From the cell containing the given text, extract its center point as [X, Y] coordinate. 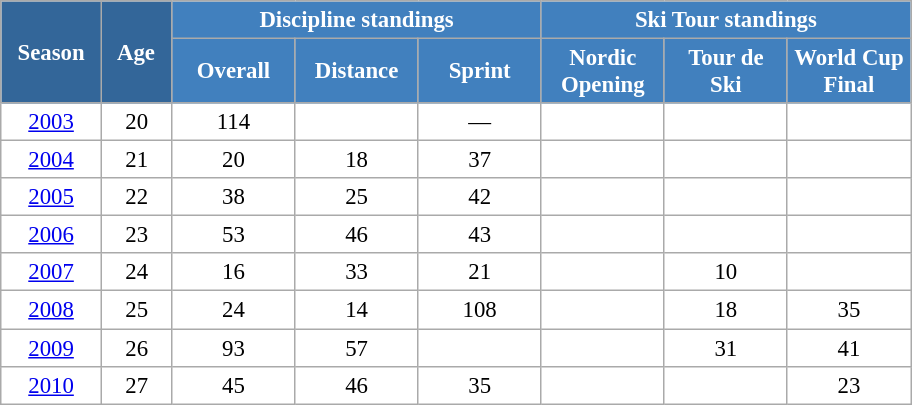
Sprint [480, 72]
— [480, 122]
Discipline standings [356, 20]
2006 [52, 235]
Ski Tour standings [726, 20]
114 [234, 122]
53 [234, 235]
42 [480, 197]
2004 [52, 160]
43 [480, 235]
108 [480, 310]
93 [234, 348]
Season [52, 52]
2007 [52, 273]
Tour deSki [726, 72]
16 [234, 273]
NordicOpening [602, 72]
World CupFinal [848, 72]
37 [480, 160]
31 [726, 348]
10 [726, 273]
38 [234, 197]
2003 [52, 122]
2010 [52, 385]
Distance [356, 72]
26 [136, 348]
45 [234, 385]
2009 [52, 348]
14 [356, 310]
2005 [52, 197]
22 [136, 197]
33 [356, 273]
2008 [52, 310]
57 [356, 348]
41 [848, 348]
27 [136, 385]
Overall [234, 72]
Age [136, 52]
